Locate the cell with the specified text and output its [X, Y] center coordinate. 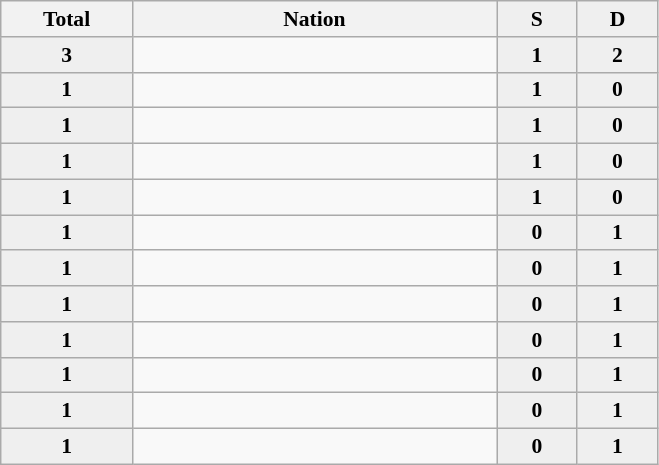
Total [67, 19]
Nation [314, 19]
2 [618, 55]
D [618, 19]
S [536, 19]
3 [67, 55]
